Determine the [x, y] coordinate at the center of the cell enclosing the given text.  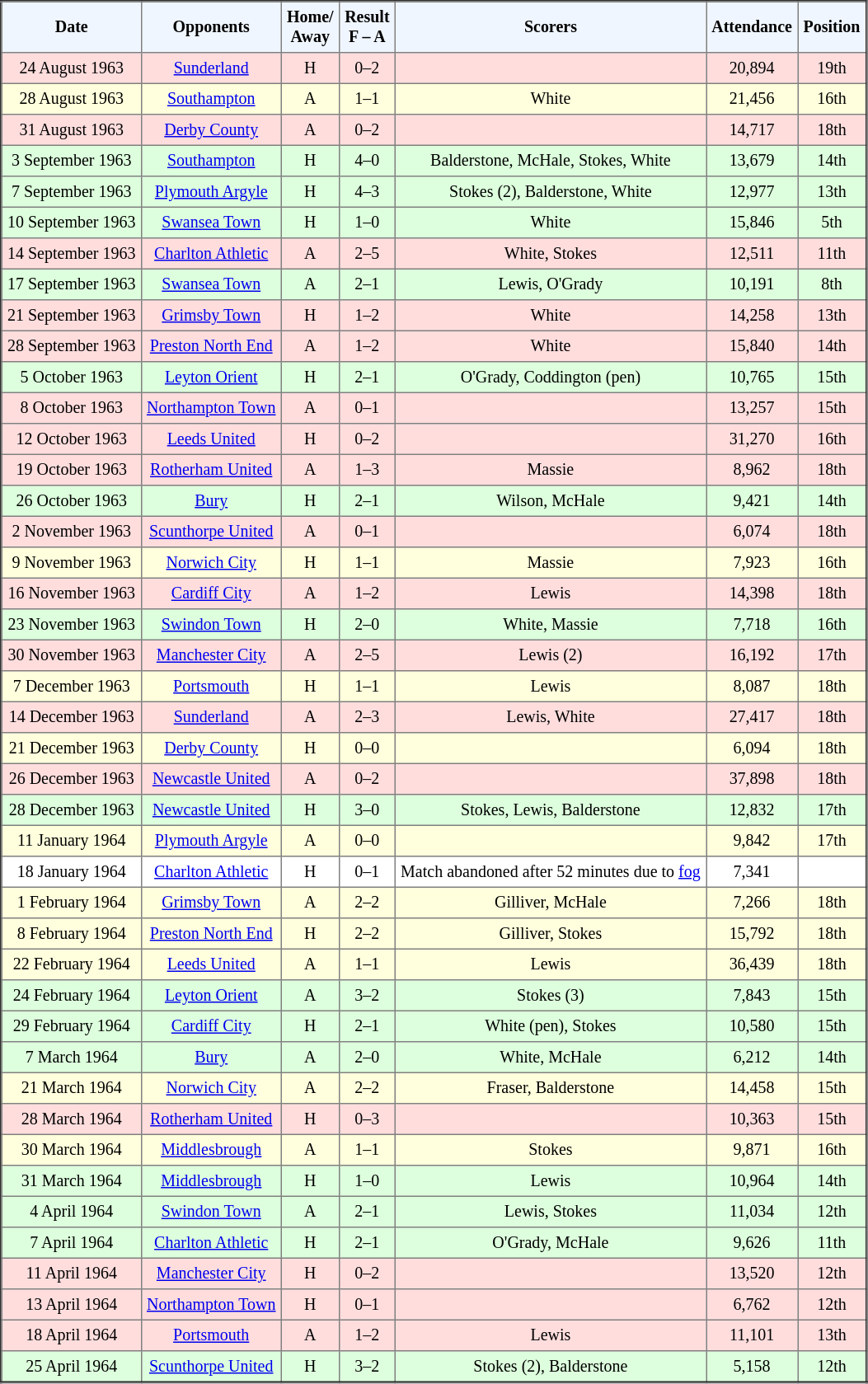
Stokes, Lewis, Balderstone [551, 810]
14,398 [752, 593]
Gilliver, Stokes [551, 934]
15,846 [752, 223]
6,074 [752, 532]
9,842 [752, 841]
28 September 1963 [72, 346]
Stokes [551, 1150]
28 March 1964 [72, 1119]
21 March 1964 [72, 1088]
18 January 1964 [72, 872]
6,762 [752, 1305]
14,258 [752, 316]
25 April 1964 [72, 1367]
Opponents [211, 27]
8 February 1964 [72, 934]
Fraser, Balderstone [551, 1088]
18 April 1964 [72, 1335]
22 February 1964 [72, 964]
31,270 [752, 439]
21,456 [752, 99]
O'Grady, Coddington (pen) [551, 378]
12,511 [752, 254]
7,843 [752, 996]
8th [833, 284]
29 February 1964 [72, 1026]
White, Stokes [551, 254]
9,421 [752, 501]
0–3 [367, 1119]
Scorers [551, 27]
21 December 1963 [72, 748]
3–0 [367, 810]
10,964 [752, 1181]
White, Massie [551, 625]
13,520 [752, 1274]
16 November 1963 [72, 593]
2 November 1963 [72, 532]
10,765 [752, 378]
7 September 1963 [72, 192]
5,158 [752, 1367]
10,363 [752, 1119]
7 April 1964 [72, 1243]
Stokes (2), Balderstone, White [551, 192]
37,898 [752, 779]
1–3 [367, 470]
Stokes (3) [551, 996]
9,626 [752, 1243]
10,191 [752, 284]
Lewis, Stokes [551, 1212]
6,212 [752, 1058]
Lewis (2) [551, 655]
14 September 1963 [72, 254]
12 October 1963 [72, 439]
9,871 [752, 1150]
Attendance [752, 27]
4–0 [367, 161]
White (pen), Stokes [551, 1026]
15,792 [752, 934]
6,094 [752, 748]
30 March 1964 [72, 1150]
28 December 1963 [72, 810]
11,101 [752, 1335]
31 August 1963 [72, 130]
5 October 1963 [72, 378]
27,417 [752, 717]
Position [833, 27]
7 December 1963 [72, 687]
ResultF – A [367, 27]
10 September 1963 [72, 223]
Wilson, McHale [551, 501]
Lewis, O'Grady [551, 284]
23 November 1963 [72, 625]
26 October 1963 [72, 501]
7,341 [752, 872]
Match abandoned after 52 minutes due to fog [551, 872]
19 October 1963 [72, 470]
9 November 1963 [72, 563]
14,717 [752, 130]
2–3 [367, 717]
13 April 1964 [72, 1305]
21 September 1963 [72, 316]
12,832 [752, 810]
Gilliver, McHale [551, 903]
O'Grady, McHale [551, 1243]
19th [833, 68]
Home/Away [310, 27]
5th [833, 223]
17 September 1963 [72, 284]
16,192 [752, 655]
20,894 [752, 68]
10,580 [752, 1026]
8,962 [752, 470]
4 April 1964 [72, 1212]
Stokes (2), Balderstone [551, 1367]
11 April 1964 [72, 1274]
7 March 1964 [72, 1058]
14 December 1963 [72, 717]
7,266 [752, 903]
Lewis, White [551, 717]
Balderstone, McHale, Stokes, White [551, 161]
15,840 [752, 346]
4–3 [367, 192]
White, McHale [551, 1058]
1 February 1964 [72, 903]
Date [72, 27]
31 March 1964 [72, 1181]
30 November 1963 [72, 655]
14,458 [752, 1088]
13,257 [752, 408]
24 August 1963 [72, 68]
8 October 1963 [72, 408]
28 August 1963 [72, 99]
7,718 [752, 625]
26 December 1963 [72, 779]
8,087 [752, 687]
11 January 1964 [72, 841]
24 February 1964 [72, 996]
13,679 [752, 161]
7,923 [752, 563]
3 September 1963 [72, 161]
12,977 [752, 192]
11,034 [752, 1212]
36,439 [752, 964]
